Search for the cell housing the specified text and yield its [x, y] center coordinate. 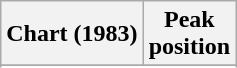
Peak position [189, 34]
Chart (1983) [72, 34]
